Locate the cell with the specified text and output its (X, Y) center coordinate. 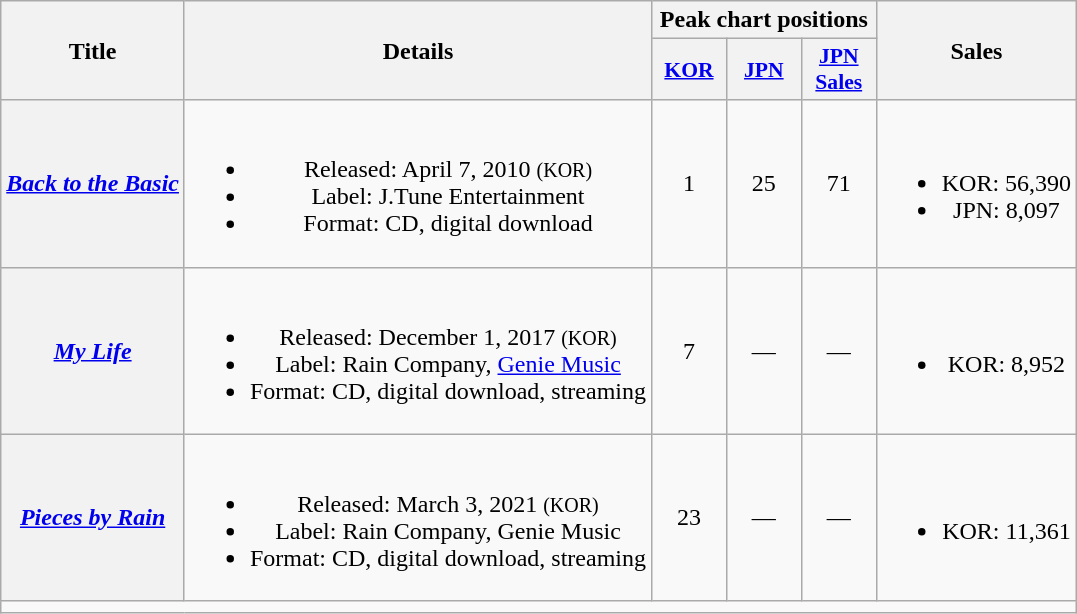
KOR (688, 70)
JPN (764, 70)
25 (764, 184)
JPN Sales (838, 70)
7 (688, 350)
KOR: 11,361 (976, 518)
Back to the Basic (93, 184)
Title (93, 50)
Released: December 1, 2017 (KOR)Label: Rain Company, Genie MusicFormat: CD, digital download, streaming (418, 350)
1 (688, 184)
Details (418, 50)
Pieces by Rain (93, 518)
Peak chart positions (764, 20)
KOR: 56,390JPN: 8,097 (976, 184)
23 (688, 518)
KOR: 8,952 (976, 350)
My Life (93, 350)
Sales (976, 50)
71 (838, 184)
Released: March 3, 2021 (KOR)Label: Rain Company, Genie MusicFormat: CD, digital download, streaming (418, 518)
Released: April 7, 2010 (KOR)Label: J.Tune EntertainmentFormat: CD, digital download (418, 184)
